Detect which cell encompasses the target text, then output its [X, Y] center coordinate. 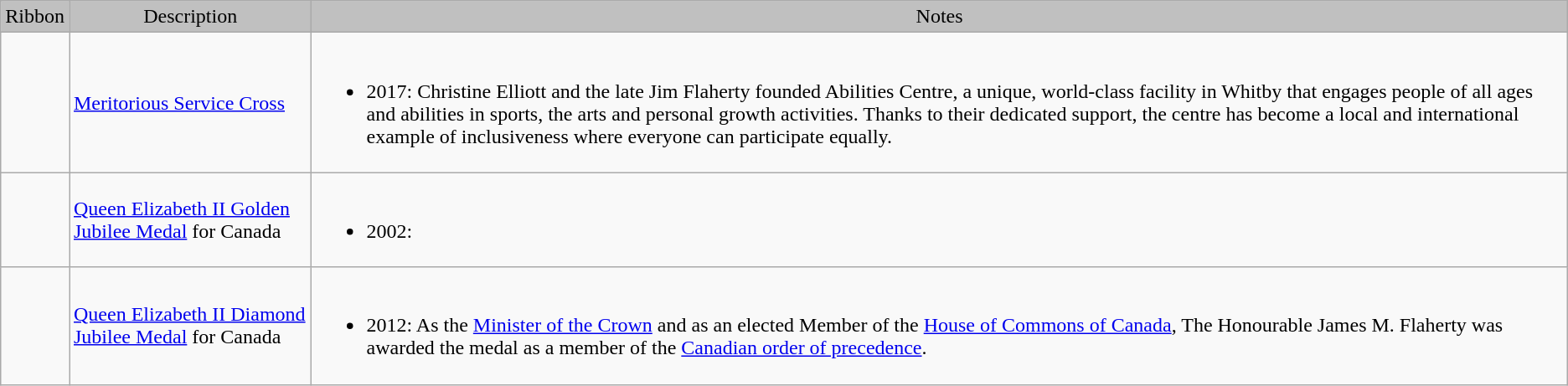
Description [189, 17]
Ribbon [35, 17]
2002: [940, 219]
Queen Elizabeth II Diamond Jubilee Medal for Canada [189, 326]
Meritorious Service Cross [189, 102]
Queen Elizabeth II Golden Jubilee Medal for Canada [189, 219]
Notes [940, 17]
